Search for the cell housing the specified text and yield its (X, Y) center coordinate. 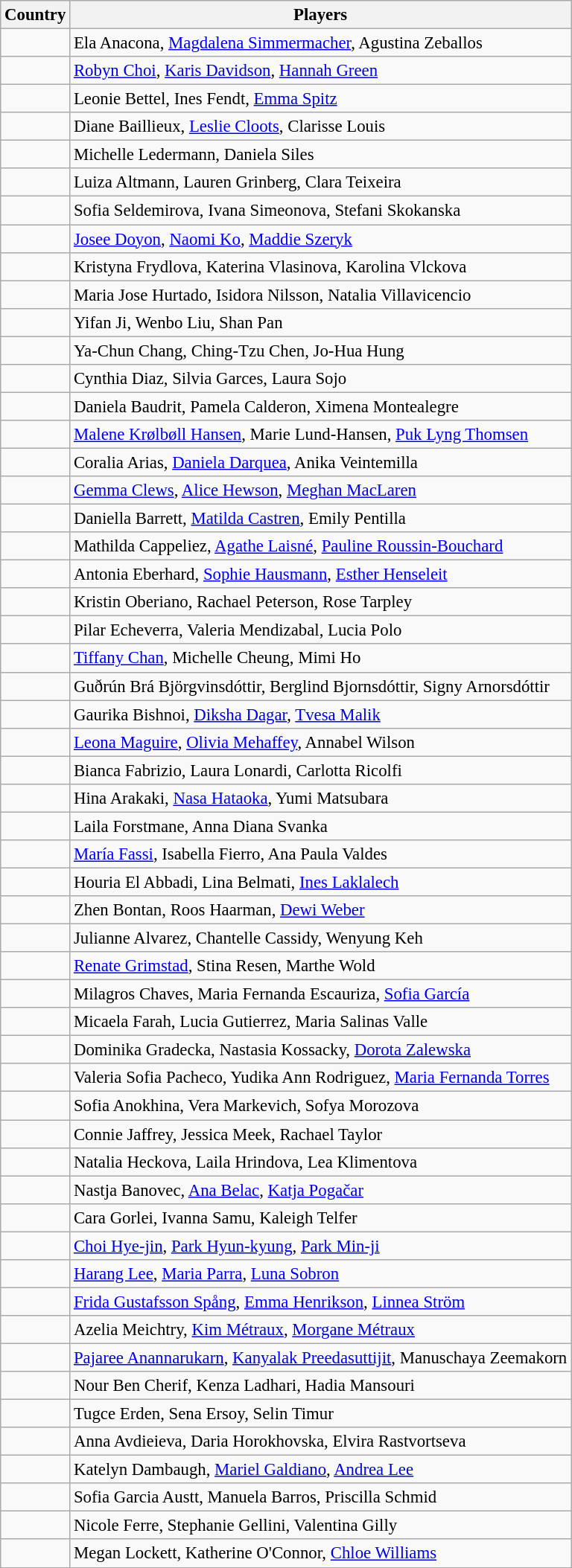
Sofia Anokhina, Vera Markevich, Sofya Morozova (320, 1106)
María Fassi, Isabella Fierro, Ana Paula Valdes (320, 854)
Robyn Choi, Karis Davidson, Hannah Green (320, 71)
Connie Jaffrey, Jessica Meek, Rachael Taylor (320, 1134)
Coralia Arias, Daniela Darquea, Anika Veintemilla (320, 462)
Maria Jose Hurtado, Isidora Nilsson, Natalia Villavicencio (320, 295)
Julianne Alvarez, Chantelle Cassidy, Wenyung Keh (320, 938)
Country (36, 15)
Sofia Seldemirova, Ivana Simeonova, Stefani Skokanska (320, 211)
Hina Arakaki, Nasa Hataoka, Yumi Matsubara (320, 799)
Renate Grimstad, Stina Resen, Marthe Wold (320, 966)
Kristin Oberiano, Rachael Peterson, Rose Tarpley (320, 602)
Kristyna Frydlova, Katerina Vlasinova, Karolina Vlckova (320, 266)
Diane Baillieux, Leslie Cloots, Clarisse Louis (320, 127)
Ela Anacona, Magdalena Simmermacher, Agustina Zeballos (320, 43)
Malene Krølbøll Hansen, Marie Lund-Hansen, Puk Lyng Thomsen (320, 435)
Frida Gustafsson Spång, Emma Henrikson, Linnea Ström (320, 1302)
Harang Lee, Maria Parra, Luna Sobron (320, 1274)
Micaela Farah, Lucia Gutierrez, Maria Salinas Valle (320, 1022)
Yifan Ji, Wenbo Liu, Shan Pan (320, 322)
Guðrún Brá Björgvinsdóttir, Berglind Bjornsdóttir, Signy Arnorsdóttir (320, 686)
Katelyn Dambaugh, Mariel Galdiano, Andrea Lee (320, 1470)
Milagros Chaves, Maria Fernanda Escauriza, Sofia García (320, 994)
Azelia Meichtry, Kim Métraux, Morgane Métraux (320, 1330)
Choi Hye-jin, Park Hyun-kyung, Park Min-ji (320, 1246)
Cynthia Diaz, Silvia Garces, Laura Sojo (320, 379)
Nastja Banovec, Ana Belac, Katja Pogačar (320, 1190)
Daniela Baudrit, Pamela Calderon, Ximena Montealegre (320, 406)
Antonia Eberhard, Sophie Hausmann, Esther Henseleit (320, 575)
Cara Gorlei, Ivanna Samu, Kaleigh Telfer (320, 1217)
Houria El Abbadi, Lina Belmati, Ines Laklalech (320, 882)
Tugce Erden, Sena Ersoy, Selin Timur (320, 1414)
Sofia Garcia Austt, Manuela Barros, Priscilla Schmid (320, 1497)
Luiza Altmann, Lauren Grinberg, Clara Teixeira (320, 182)
Dominika Gradecka, Nastasia Kossacky, Dorota Zalewska (320, 1050)
Laila Forstmane, Anna Diana Svanka (320, 826)
Gemma Clews, Alice Hewson, Meghan MacLaren (320, 490)
Pajaree Anannarukarn, Kanyalak Preedasuttijit, Manuschaya Zeemakorn (320, 1357)
Daniella Barrett, Matilda Castren, Emily Pentilla (320, 519)
Pilar Echeverra, Valeria Mendizabal, Lucia Polo (320, 630)
Josee Doyon, Naomi Ko, Maddie Szeryk (320, 239)
Valeria Sofia Pacheco, Yudika Ann Rodriguez, Maria Fernanda Torres (320, 1078)
Leona Maguire, Olivia Mehaffey, Annabel Wilson (320, 742)
Megan Lockett, Katherine O'Connor, Chloe Williams (320, 1554)
Michelle Ledermann, Daniela Siles (320, 155)
Tiffany Chan, Michelle Cheung, Mimi Ho (320, 659)
Nour Ben Cherif, Kenza Ladhari, Hadia Mansouri (320, 1386)
Anna Avdieieva, Daria Horokhovska, Elvira Rastvortseva (320, 1441)
Natalia Heckova, Laila Hrindova, Lea Klimentova (320, 1162)
Players (320, 15)
Bianca Fabrizio, Laura Lonardi, Carlotta Ricolfi (320, 770)
Ya-Chun Chang, Ching-Tzu Chen, Jo-Hua Hung (320, 351)
Nicole Ferre, Stephanie Gellini, Valentina Gilly (320, 1526)
Leonie Bettel, Ines Fendt, Emma Spitz (320, 99)
Mathilda Cappeliez, Agathe Laisné, Pauline Roussin-Bouchard (320, 546)
Zhen Bontan, Roos Haarman, Dewi Weber (320, 910)
Gaurika Bishnoi, Diksha Dagar, Tvesa Malik (320, 714)
